Identify which cell holds the provided text, then report its [x, y] central coordinate. 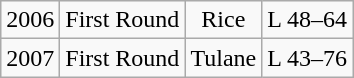
L 43–76 [308, 58]
Tulane [224, 58]
L 48–64 [308, 20]
2006 [30, 20]
Rice [224, 20]
2007 [30, 58]
